Determine the (x, y) coordinate at the center of the cell enclosing the given text.  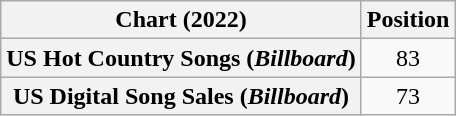
US Hot Country Songs (Billboard) (181, 58)
73 (408, 96)
US Digital Song Sales (Billboard) (181, 96)
Chart (2022) (181, 20)
83 (408, 58)
Position (408, 20)
